Scan for the cell matching the given text and deliver its (x, y) coordinate at center. 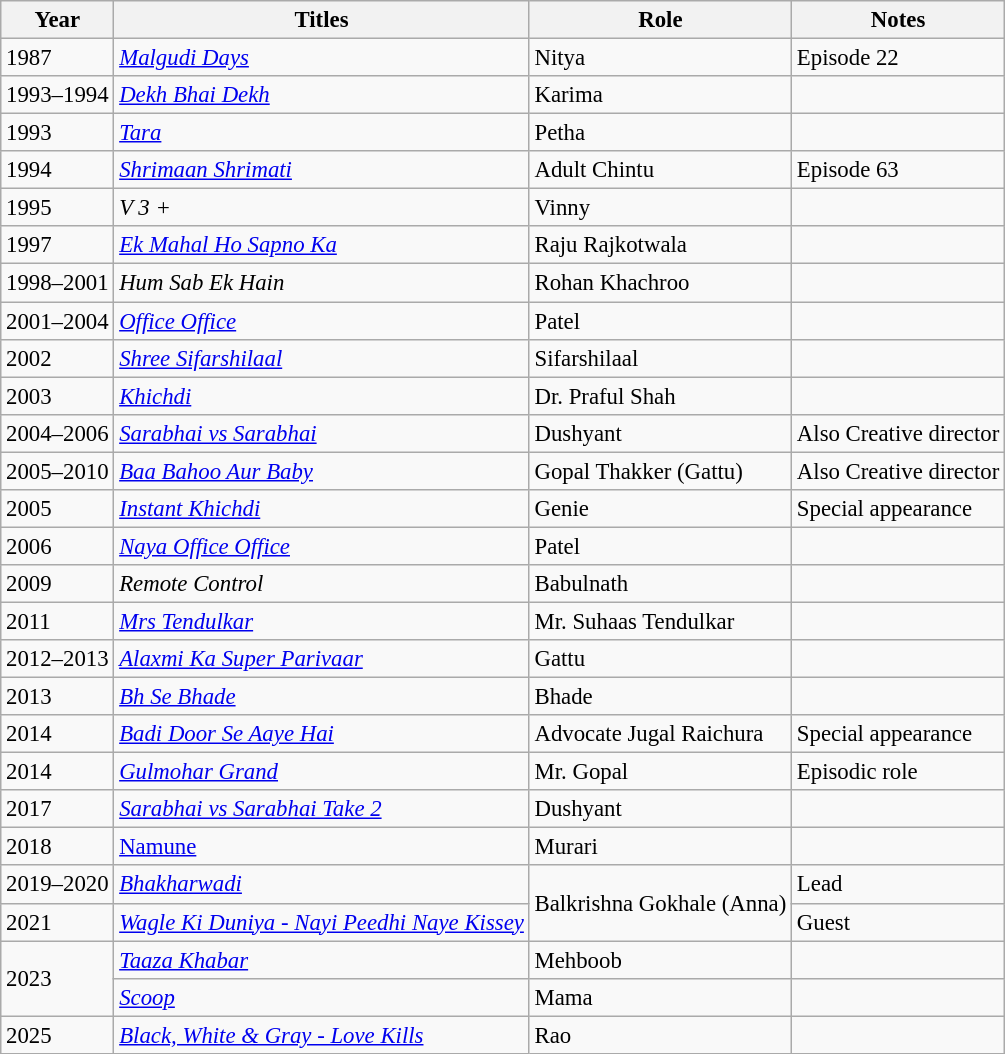
Alaxmi Ka Super Parivaar (322, 659)
1994 (58, 170)
Genie (660, 509)
2003 (58, 396)
Naya Office Office (322, 546)
Lead (898, 885)
Balkrishna Gokhale (Anna) (660, 904)
2019–2020 (58, 885)
Dekh Bhai Dekh (322, 95)
2011 (58, 621)
2002 (58, 358)
Mehboob (660, 960)
2021 (58, 922)
V 3 + (322, 208)
Dr. Praful Shah (660, 396)
Mrs Tendulkar (322, 621)
Episode 63 (898, 170)
Wagle Ki Duniya - Nayi Peedhi Naye Kissey (322, 922)
Rao (660, 1035)
2004–2006 (58, 433)
Petha (660, 133)
Instant Khichdi (322, 509)
2009 (58, 584)
Tara (322, 133)
Guest (898, 922)
Rohan Khachroo (660, 283)
Bhakharwadi (322, 885)
Bhade (660, 697)
2012–2013 (58, 659)
1995 (58, 208)
Remote Control (322, 584)
Scoop (322, 997)
Sarabhai vs Sarabhai (322, 433)
Gulmohar Grand (322, 772)
Role (660, 20)
Baa Bahoo Aur Baby (322, 471)
Notes (898, 20)
Mama (660, 997)
Gattu (660, 659)
1997 (58, 245)
Namune (322, 847)
Babulnath (660, 584)
1993–1994 (58, 95)
Ek Mahal Ho Sapno Ka (322, 245)
Shrimaan Shrimati (322, 170)
2005–2010 (58, 471)
Year (58, 20)
Vinny (660, 208)
Shree Sifarshilaal (322, 358)
Khichdi (322, 396)
Mr. Suhaas Tendulkar (660, 621)
1987 (58, 58)
1998–2001 (58, 283)
Bh Se Bhade (322, 697)
2005 (58, 509)
1993 (58, 133)
Hum Sab Ek Hain (322, 283)
Episode 22 (898, 58)
Sarabhai vs Sarabhai Take 2 (322, 809)
Raju Rajkotwala (660, 245)
Badi Door Se Aaye Hai (322, 734)
2025 (58, 1035)
Titles (322, 20)
Mr. Gopal (660, 772)
Adult Chintu (660, 170)
Karima (660, 95)
2001–2004 (58, 321)
Taaza Khabar (322, 960)
2013 (58, 697)
Sifarshilaal (660, 358)
Murari (660, 847)
2006 (58, 546)
Episodic role (898, 772)
2023 (58, 978)
Malgudi Days (322, 58)
Advocate Jugal Raichura (660, 734)
Office Office (322, 321)
2017 (58, 809)
Gopal Thakker (Gattu) (660, 471)
2018 (58, 847)
Nitya (660, 58)
Black, White & Gray - Love Kills (322, 1035)
